Pinpoint the cell where the given text exists, returning its (X, Y) midpoint coordinate. 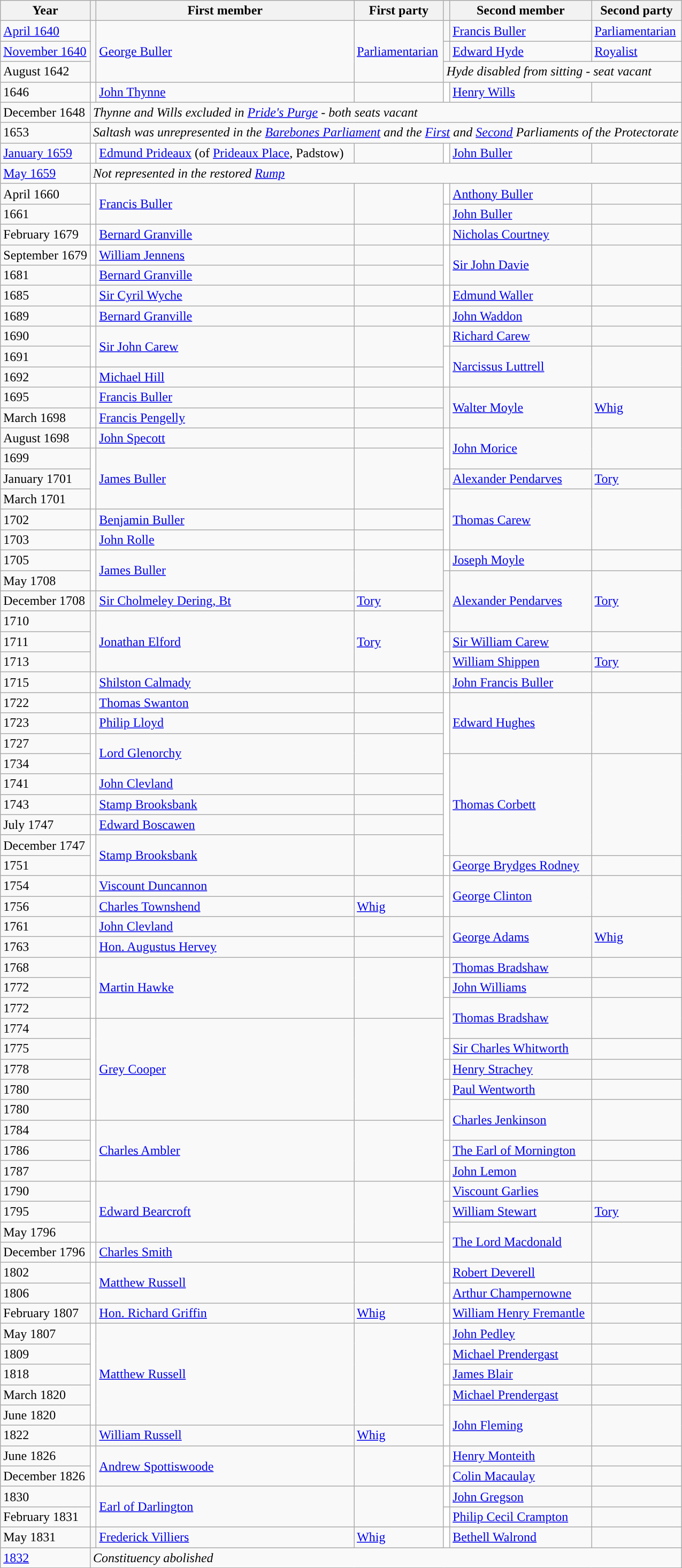
1806 (45, 1293)
1710 (45, 621)
Thomas Carew (521, 519)
December 1796 (45, 1252)
1775 (45, 1049)
The Lord Macdonald (521, 1242)
Sir William Carew (521, 642)
Saltash was unrepresented in the Barebones Parliament and the First and Second Parliaments of the Protectorate (385, 133)
Sir John Davie (521, 265)
John Morice (521, 448)
1692 (45, 377)
December 1826 (45, 1476)
Edward Boscawen (225, 825)
1723 (45, 723)
April 1660 (45, 194)
Second member (521, 11)
Bethell Walrond (521, 1537)
August 1698 (45, 438)
January 1701 (45, 479)
1786 (45, 1150)
William Shippen (521, 662)
December 1708 (45, 601)
John Waddon (521, 316)
1802 (45, 1273)
Constituency abolished (385, 1558)
Robert Deverell (521, 1273)
1705 (45, 560)
Richard Carew (521, 336)
Royalist (637, 51)
1722 (45, 703)
1734 (45, 764)
January 1659 (45, 153)
Edward Hyde (521, 51)
Earl of Darlington (225, 1506)
First party (399, 11)
April 1640 (45, 31)
May 1831 (45, 1537)
Philip Cecil Crampton (521, 1517)
Sir Charles Whitworth (521, 1049)
1727 (45, 743)
1754 (45, 886)
Charles Ambler (225, 1150)
Viscount Duncannon (225, 886)
May 1807 (45, 1334)
John Rolle (225, 540)
1703 (45, 540)
Second party (637, 11)
1763 (45, 947)
Sir Cyril Wyche (225, 296)
1756 (45, 906)
Anthony Buller (521, 194)
William Russell (225, 1435)
John Pedley (521, 1334)
February 1807 (45, 1313)
1653 (45, 133)
George Brydges Rodney (521, 865)
John Thynne (225, 92)
December 1747 (45, 845)
John Specott (225, 438)
First member (225, 11)
Benjamin Buller (225, 519)
George Buller (225, 51)
1822 (45, 1435)
1743 (45, 804)
December 1648 (45, 112)
Martin Hawke (225, 988)
1661 (45, 214)
Frederick Villiers (225, 1537)
Hyde disabled from sitting - seat vacant (563, 72)
John Williams (521, 988)
John Lemon (521, 1171)
Sir Cholmeley Dering, Bt (225, 601)
1778 (45, 1069)
1832 (45, 1558)
Edmund Waller (521, 296)
1787 (45, 1171)
Thomas Swanton (225, 703)
1699 (45, 458)
George Adams (521, 937)
John Fleming (521, 1425)
September 1679 (45, 255)
Sir John Carew (225, 347)
1784 (45, 1130)
1809 (45, 1354)
November 1640 (45, 51)
Michael Hill (225, 377)
1681 (45, 275)
Paul Wentworth (521, 1089)
Arthur Champernowne (521, 1293)
1689 (45, 316)
William Henry Fremantle (521, 1313)
Shilston Calmady (225, 682)
Grey Cooper (225, 1069)
Edward Bearcroft (225, 1211)
Edmund Prideaux (of Prideaux Place, Padstow) (225, 153)
1715 (45, 682)
1646 (45, 92)
Thynne and Wills excluded in Pride's Purge - both seats vacant (385, 112)
1768 (45, 967)
Year (45, 11)
Philip Lloyd (225, 723)
Colin Macaulay (521, 1476)
June 1826 (45, 1456)
1711 (45, 642)
The Earl of Mornington (521, 1150)
March 1820 (45, 1395)
Andrew Spottiswoode (225, 1466)
1690 (45, 336)
1761 (45, 927)
Charles Townshend (225, 906)
1695 (45, 397)
1685 (45, 296)
1713 (45, 662)
1818 (45, 1374)
Joseph Moyle (521, 560)
Francis Pengelly (225, 418)
June 1820 (45, 1415)
William Stewart (521, 1211)
Lord Glenorchy (225, 754)
May 1796 (45, 1232)
Jonathan Elford (225, 642)
February 1679 (45, 234)
Henry Wills (521, 92)
Charles Smith (225, 1252)
1790 (45, 1191)
James Blair (521, 1374)
John Francis Buller (521, 682)
March 1701 (45, 499)
Hon. Augustus Hervey (225, 947)
1774 (45, 1028)
Charles Jenkinson (521, 1120)
July 1747 (45, 825)
Henry Strachey (521, 1069)
1691 (45, 357)
1741 (45, 784)
1751 (45, 865)
March 1698 (45, 418)
Hon. Richard Griffin (225, 1313)
Edward Hughes (521, 723)
May 1708 (45, 580)
William Jennens (225, 255)
1795 (45, 1211)
Nicholas Courtney (521, 234)
1830 (45, 1496)
August 1642 (45, 72)
February 1831 (45, 1517)
Not represented in the restored Rump (385, 173)
John Gregson (521, 1496)
Viscount Garlies (521, 1191)
Thomas Corbett (521, 804)
Narcissus Luttrell (521, 367)
1702 (45, 519)
May 1659 (45, 173)
George Clinton (521, 896)
Henry Monteith (521, 1456)
Walter Moyle (521, 408)
